Locate the cell with the specified text and output its (x, y) center coordinate. 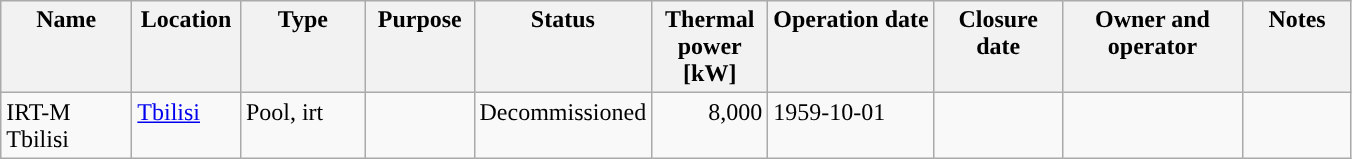
Purpose (420, 47)
Pool, irt (302, 126)
Type (302, 47)
Name (66, 47)
Thermal power [kW] (710, 47)
Owner and operator (1152, 47)
Operation date (851, 47)
Decommissioned (563, 126)
IRT-M Tbilisi (66, 126)
Location (186, 47)
Closure date (998, 47)
Status (563, 47)
1959-10-01 (851, 126)
Tbilisi (186, 126)
8,000 (710, 126)
Notes (1298, 47)
